Extract the (x, y) coordinate from the center of the cell holding the provided text.  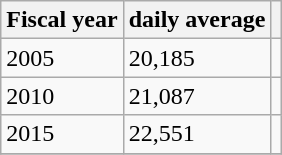
20,185 (197, 58)
Fiscal year (62, 20)
21,087 (197, 96)
2005 (62, 58)
2015 (62, 134)
daily average (197, 20)
22,551 (197, 134)
2010 (62, 96)
